Output the (x, y) coordinate of the center of the cell containing the given text.  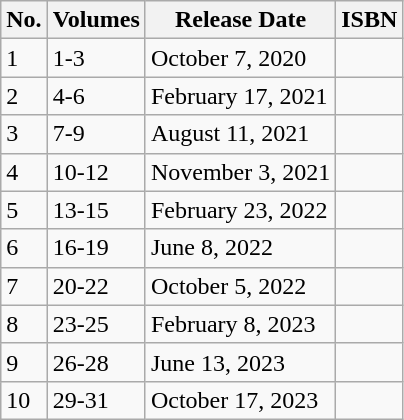
October 7, 2020 (240, 58)
February 8, 2023 (240, 324)
February 17, 2021 (240, 96)
ISBN (370, 20)
October 5, 2022 (240, 286)
4 (24, 172)
3 (24, 134)
August 11, 2021 (240, 134)
No. (24, 20)
6 (24, 248)
2 (24, 96)
October 17, 2023 (240, 400)
Release Date (240, 20)
9 (24, 362)
29-31 (96, 400)
10-12 (96, 172)
June 13, 2023 (240, 362)
7 (24, 286)
1 (24, 58)
13-15 (96, 210)
23-25 (96, 324)
June 8, 2022 (240, 248)
8 (24, 324)
November 3, 2021 (240, 172)
5 (24, 210)
10 (24, 400)
20-22 (96, 286)
1-3 (96, 58)
Volumes (96, 20)
4-6 (96, 96)
February 23, 2022 (240, 210)
26-28 (96, 362)
16-19 (96, 248)
7-9 (96, 134)
